Determine the (x, y) coordinate at the center of the cell enclosing the given text.  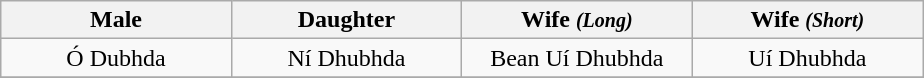
Bean Uí Dhubhda (577, 58)
Uí Dhubhda (807, 58)
Daughter (346, 20)
Ó Dubhda (116, 58)
Male (116, 20)
Ní Dhubhda (346, 58)
Wife (Long) (577, 20)
Wife (Short) (807, 20)
